Return the [x, y] coordinate for the center point of the cell that contains the specified text.  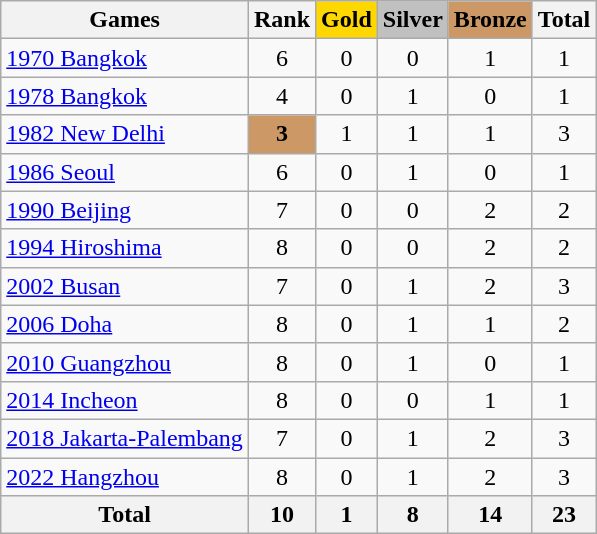
Gold [347, 20]
Bronze [490, 20]
2006 Doha [125, 324]
1978 Bangkok [125, 96]
2022 Hangzhou [125, 477]
Rank [282, 20]
1990 Beijing [125, 210]
Silver [412, 20]
4 [282, 96]
23 [564, 515]
2014 Incheon [125, 400]
1986 Seoul [125, 172]
2010 Guangzhou [125, 362]
1982 New Delhi [125, 134]
2018 Jakarta-Palembang [125, 438]
10 [282, 515]
2002 Busan [125, 286]
1994 Hiroshima [125, 248]
14 [490, 515]
Games [125, 20]
1970 Bangkok [125, 58]
